Output the [X, Y] coordinate of the center of the cell containing the given text.  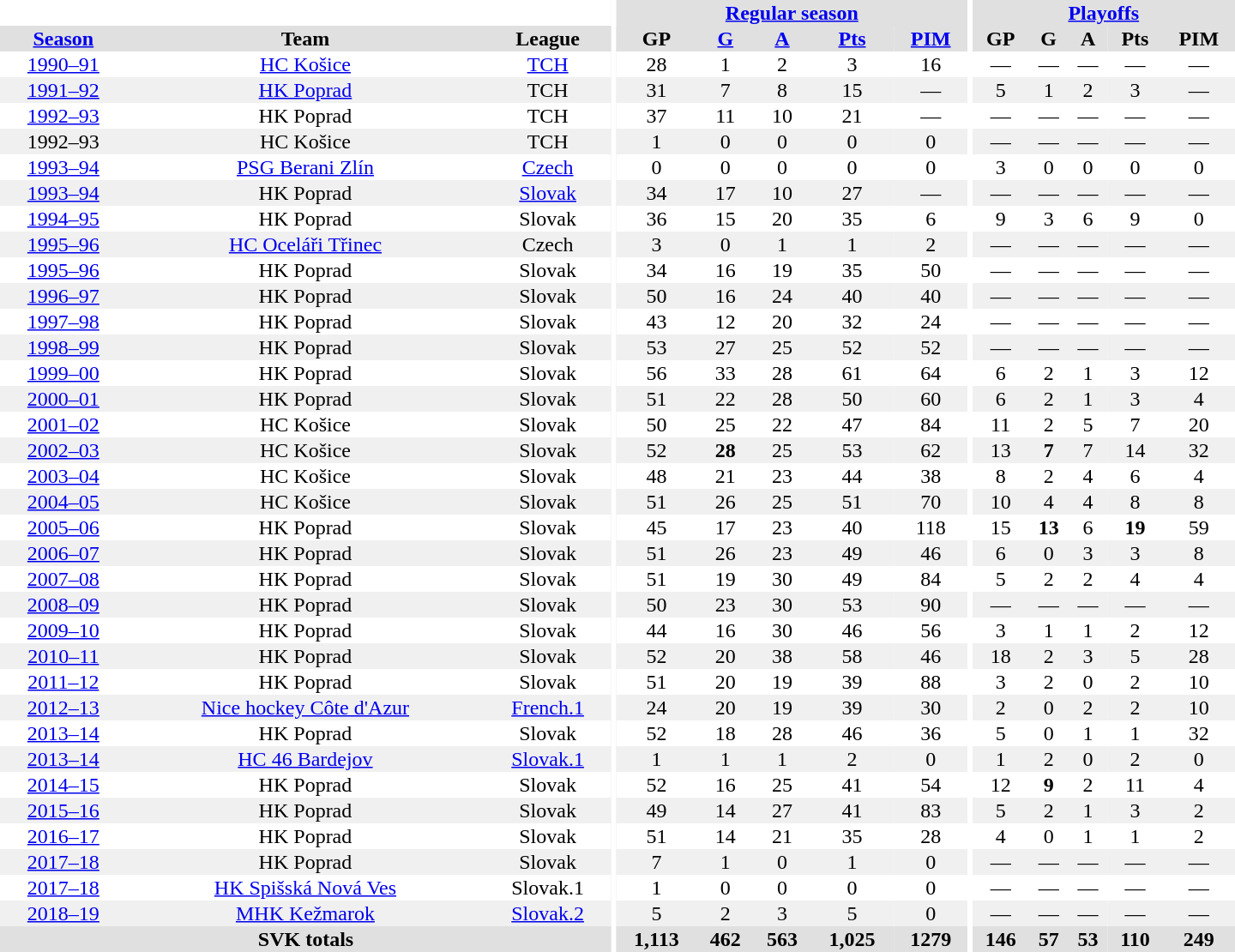
47 [852, 425]
2002–03 [63, 450]
HC 46 Bardejov [305, 759]
Nice hockey Côte d'Azur [305, 708]
57 [1049, 939]
2005–06 [63, 527]
2006–07 [63, 553]
58 [852, 656]
43 [657, 322]
2014–15 [63, 785]
Playoffs [1104, 13]
59 [1199, 527]
Slovak.2 [547, 913]
2016–17 [63, 836]
90 [931, 605]
Team [305, 39]
1991–92 [63, 90]
1999–00 [63, 373]
2007–08 [63, 579]
146 [1001, 939]
2003–04 [63, 476]
64 [931, 373]
HK Spišská Nová Ves [305, 888]
League [547, 39]
2009–10 [63, 630]
70 [931, 502]
45 [657, 527]
HC Oceláři Třinec [305, 244]
83 [931, 810]
110 [1135, 939]
118 [931, 527]
31 [657, 90]
88 [931, 682]
2004–05 [63, 502]
French.1 [547, 708]
54 [931, 785]
1994–95 [63, 219]
MHK Kežmarok [305, 913]
37 [657, 116]
1998–99 [63, 347]
2001–02 [63, 425]
2012–13 [63, 708]
Season [63, 39]
2015–16 [63, 810]
1996–97 [63, 296]
33 [726, 373]
2011–12 [63, 682]
1279 [931, 939]
1997–98 [63, 322]
PSG Berani Zlín [305, 167]
1990–91 [63, 64]
62 [931, 450]
462 [726, 939]
1,113 [657, 939]
563 [782, 939]
61 [852, 373]
2010–11 [63, 656]
2008–09 [63, 605]
1,025 [852, 939]
48 [657, 476]
249 [1199, 939]
Regular season [792, 13]
60 [931, 399]
SVK totals [305, 939]
2000–01 [63, 399]
2018–19 [63, 913]
